Return (x, y) of the center of cell containing provided text 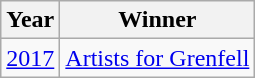
Year (30, 20)
Artists for Grenfell (158, 58)
Winner (158, 20)
2017 (30, 58)
